Detect which cell encompasses the target text, then output its [X, Y] center coordinate. 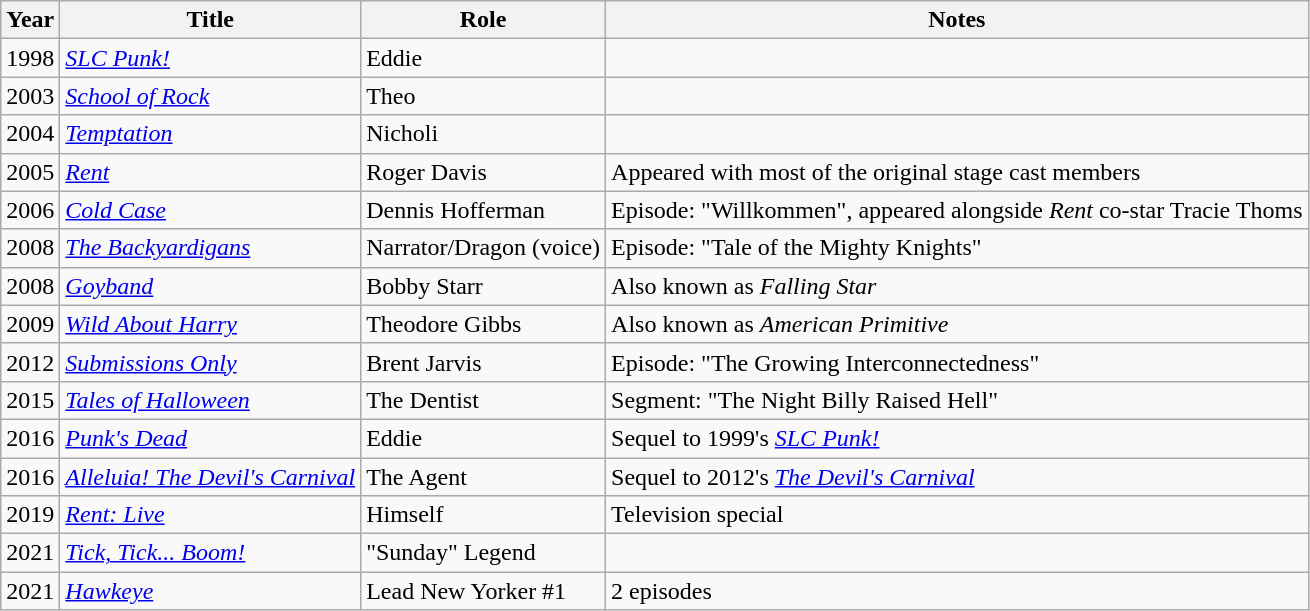
School of Rock [210, 96]
Nicholi [484, 134]
Also known as American Primitive [957, 324]
2012 [30, 362]
2004 [30, 134]
Goyband [210, 286]
2015 [30, 400]
Episode: "Willkommen", appeared alongside Rent co-star Tracie Thoms [957, 210]
SLC Punk! [210, 58]
2 episodes [957, 591]
2009 [30, 324]
Sequel to 1999's SLC Punk! [957, 438]
Lead New Yorker #1 [484, 591]
Bobby Starr [484, 286]
Cold Case [210, 210]
"Sunday" Legend [484, 553]
Theodore Gibbs [484, 324]
2019 [30, 515]
Also known as Falling Star [957, 286]
Notes [957, 20]
Episode: "Tale of the Mighty Knights" [957, 248]
Rent: Live [210, 515]
The Backyardigans [210, 248]
Narrator/Dragon (voice) [484, 248]
Temptation [210, 134]
The Agent [484, 477]
Punk's Dead [210, 438]
Submissions Only [210, 362]
Alleluia! The Devil's Carnival [210, 477]
Roger Davis [484, 172]
Sequel to 2012's The Devil's Carnival [957, 477]
2005 [30, 172]
Year [30, 20]
Tales of Halloween [210, 400]
Dennis Hofferman [484, 210]
Episode: "The Growing Interconnectedness" [957, 362]
Role [484, 20]
Segment: "The Night Billy Raised Hell" [957, 400]
Wild About Harry [210, 324]
Appeared with most of the original stage cast members [957, 172]
1998 [30, 58]
Brent Jarvis [484, 362]
Television special [957, 515]
Hawkeye [210, 591]
2006 [30, 210]
Theo [484, 96]
Title [210, 20]
Rent [210, 172]
The Dentist [484, 400]
Himself [484, 515]
2003 [30, 96]
Tick, Tick... Boom! [210, 553]
